Identify which cell holds the provided text, then report its (X, Y) central coordinate. 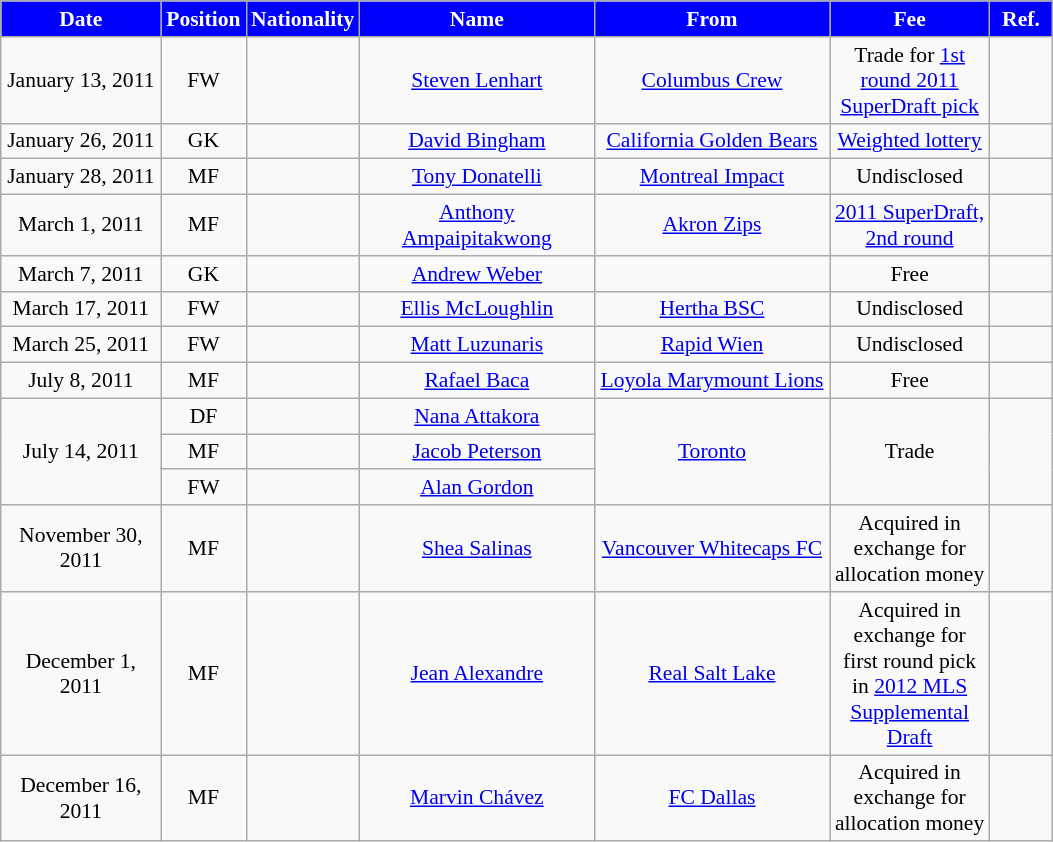
March 17, 2011 (81, 309)
Weighted lottery (910, 141)
Name (476, 19)
Loyola Marymount Lions (712, 381)
Andrew Weber (476, 274)
Acquired in exchange for first round pick in 2012 MLS Supplemental Draft (910, 674)
Fee (910, 19)
Hertha BSC (712, 309)
Anthony Ampaipitakwong (476, 226)
January 13, 2011 (81, 80)
Rafael Baca (476, 381)
Rapid Wien (712, 345)
Alan Gordon (476, 488)
January 26, 2011 (81, 141)
December 1, 2011 (81, 674)
Marvin Chávez (476, 798)
March 7, 2011 (81, 274)
Date (81, 19)
DF (204, 416)
Ellis McLoughlin (476, 309)
December 16, 2011 (81, 798)
January 28, 2011 (81, 177)
March 1, 2011 (81, 226)
July 8, 2011 (81, 381)
Jean Alexandre (476, 674)
2011 SuperDraft, 2nd round (910, 226)
Vancouver Whitecaps FC (712, 548)
From (712, 19)
Real Salt Lake (712, 674)
Steven Lenhart (476, 80)
FC Dallas (712, 798)
Nationality (302, 19)
Trade for 1st round 2011 SuperDraft pick (910, 80)
November 30, 2011 (81, 548)
Nana Attakora (476, 416)
March 25, 2011 (81, 345)
Ref. (1022, 19)
July 14, 2011 (81, 452)
Tony Donatelli (476, 177)
Jacob Peterson (476, 452)
Position (204, 19)
California Golden Bears (712, 141)
Toronto (712, 452)
Columbus Crew (712, 80)
Montreal Impact (712, 177)
David Bingham (476, 141)
Trade (910, 452)
Shea Salinas (476, 548)
Matt Luzunaris (476, 345)
Akron Zips (712, 226)
